Return the (x, y) coordinate for the center point of the cell that contains the specified text.  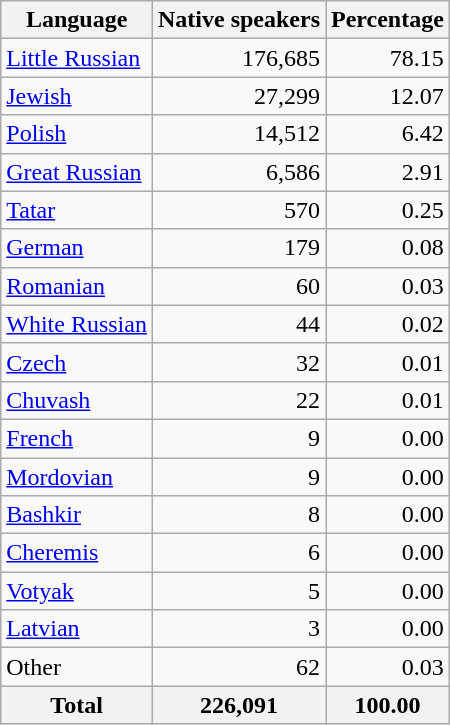
6.42 (388, 134)
German (77, 248)
White Russian (77, 324)
French (77, 438)
Percentage (388, 20)
32 (238, 362)
100.00 (388, 705)
22 (238, 400)
Chuvash (77, 400)
Jewish (77, 96)
6,586 (238, 172)
570 (238, 210)
Other (77, 667)
14,512 (238, 134)
226,091 (238, 705)
Total (77, 705)
179 (238, 248)
44 (238, 324)
78.15 (388, 58)
Native speakers (238, 20)
0.02 (388, 324)
3 (238, 629)
12.07 (388, 96)
8 (238, 515)
176,685 (238, 58)
0.25 (388, 210)
Tatar (77, 210)
62 (238, 667)
2.91 (388, 172)
Mordovian (77, 477)
6 (238, 553)
Cheremis (77, 553)
60 (238, 286)
Language (77, 20)
Great Russian (77, 172)
Romanian (77, 286)
Votyak (77, 591)
Latvian (77, 629)
5 (238, 591)
Bashkir (77, 515)
Little Russian (77, 58)
Czech (77, 362)
0.08 (388, 248)
27,299 (238, 96)
Polish (77, 134)
